Determine the (x, y) coordinate at the center of the cell enclosing the given text.  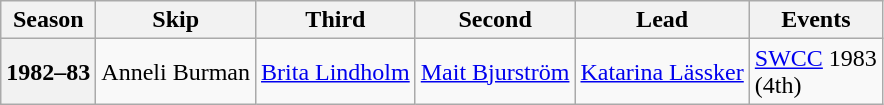
Second (495, 20)
Katarina Lässker (662, 72)
Mait Bjurström (495, 72)
Season (48, 20)
Lead (662, 20)
Anneli Burman (176, 72)
Skip (176, 20)
Brita Lindholm (336, 72)
SWCC 1983 (4th) (816, 72)
Third (336, 20)
1982–83 (48, 72)
Events (816, 20)
